Scan for the cell matching the given text and deliver its (x, y) coordinate at center. 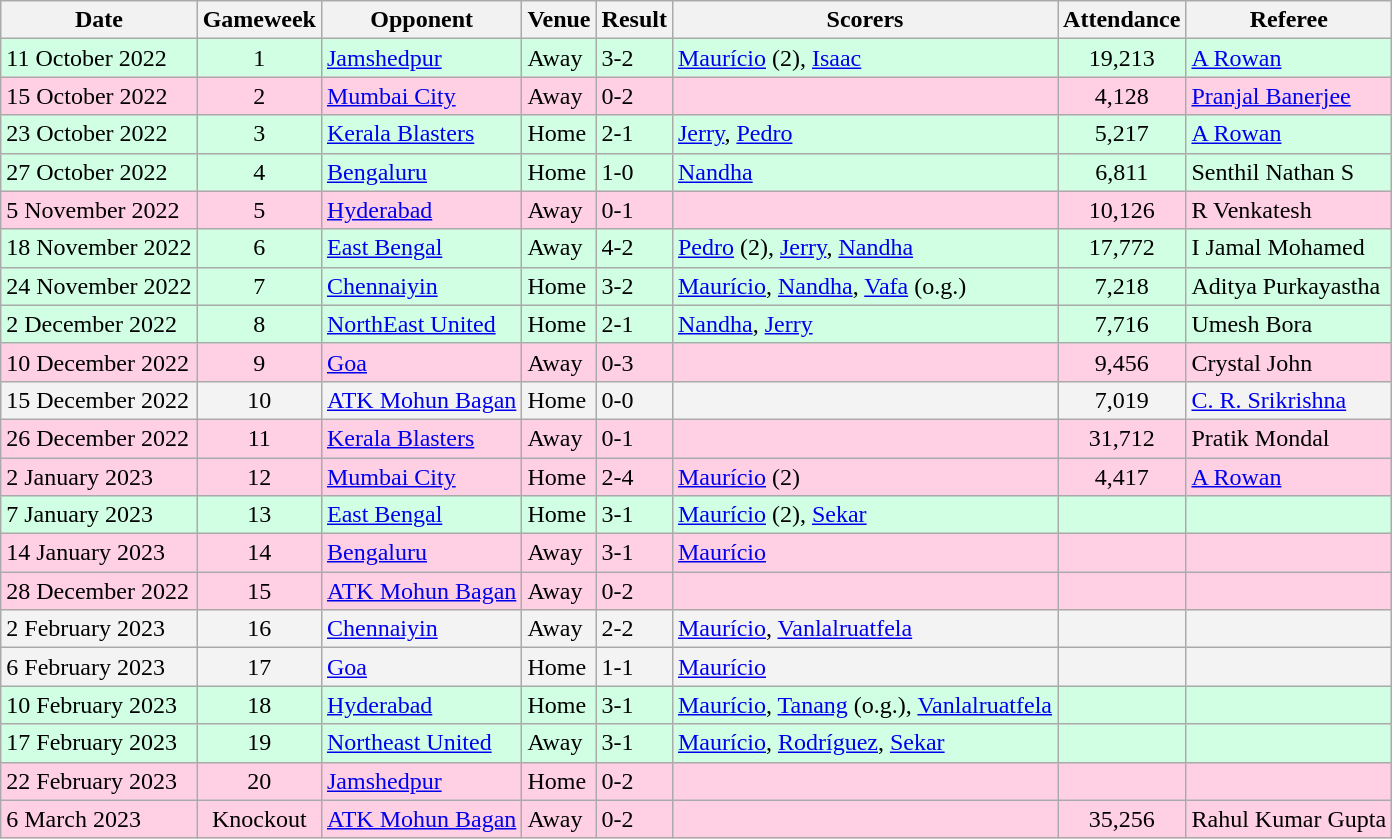
17 (259, 667)
7,218 (1122, 286)
Maurício (2), Isaac (864, 58)
6 March 2023 (99, 819)
17,772 (1122, 248)
35,256 (1122, 819)
Maurício, Rodríguez, Sekar (864, 743)
19 (259, 743)
6 February 2023 (99, 667)
6 (259, 248)
10 December 2022 (99, 362)
Northeast United (421, 743)
1 (259, 58)
8 (259, 324)
17 February 2023 (99, 743)
7 January 2023 (99, 515)
22 February 2023 (99, 781)
7,019 (1122, 400)
Umesh Bora (1289, 324)
Aditya Purkayastha (1289, 286)
Attendance (1122, 20)
Jerry, Pedro (864, 134)
26 December 2022 (99, 438)
28 December 2022 (99, 591)
9 (259, 362)
2 (259, 96)
2 December 2022 (99, 324)
Maurício (2), Sekar (864, 515)
12 (259, 477)
14 January 2023 (99, 553)
31,712 (1122, 438)
7,716 (1122, 324)
1-0 (634, 172)
5,217 (1122, 134)
20 (259, 781)
2 January 2023 (99, 477)
Crystal John (1289, 362)
Result (634, 20)
0-3 (634, 362)
15 (259, 591)
11 (259, 438)
3 (259, 134)
4-2 (634, 248)
5 (259, 210)
2-4 (634, 477)
NorthEast United (421, 324)
13 (259, 515)
15 December 2022 (99, 400)
Nandha (864, 172)
9,456 (1122, 362)
Venue (559, 20)
Pratik Mondal (1289, 438)
1-1 (634, 667)
16 (259, 629)
4 (259, 172)
27 October 2022 (99, 172)
Knockout (259, 819)
5 November 2022 (99, 210)
Gameweek (259, 20)
4,128 (1122, 96)
10,126 (1122, 210)
Date (99, 20)
Maurício (2) (864, 477)
10 (259, 400)
I Jamal Mohamed (1289, 248)
6,811 (1122, 172)
Pedro (2), Jerry, Nandha (864, 248)
14 (259, 553)
11 October 2022 (99, 58)
7 (259, 286)
23 October 2022 (99, 134)
4,417 (1122, 477)
Scorers (864, 20)
19,213 (1122, 58)
Maurício, Nandha, Vafa (o.g.) (864, 286)
Pranjal Banerjee (1289, 96)
2-2 (634, 629)
Nandha, Jerry (864, 324)
Referee (1289, 20)
Senthil Nathan S (1289, 172)
18 (259, 705)
Rahul Kumar Gupta (1289, 819)
2 February 2023 (99, 629)
R Venkatesh (1289, 210)
Opponent (421, 20)
18 November 2022 (99, 248)
10 February 2023 (99, 705)
Maurício, Vanlalruatfela (864, 629)
Maurício, Tanang (o.g.), Vanlalruatfela (864, 705)
24 November 2022 (99, 286)
C. R. Srikrishna (1289, 400)
15 October 2022 (99, 96)
0-0 (634, 400)
